Find where the given text appears and provide that cell's center as [x, y] coordinate. 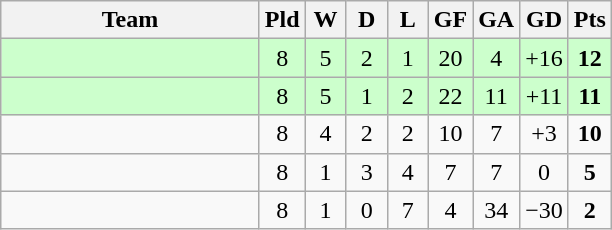
3 [366, 172]
20 [450, 58]
D [366, 20]
W [326, 20]
GF [450, 20]
+16 [544, 58]
34 [496, 210]
Team [130, 20]
GA [496, 20]
Pts [590, 20]
L [408, 20]
22 [450, 96]
+11 [544, 96]
Pld [282, 20]
GD [544, 20]
+3 [544, 134]
−30 [544, 210]
12 [590, 58]
